Extract the [x, y] coordinate from the center of the cell holding the provided text.  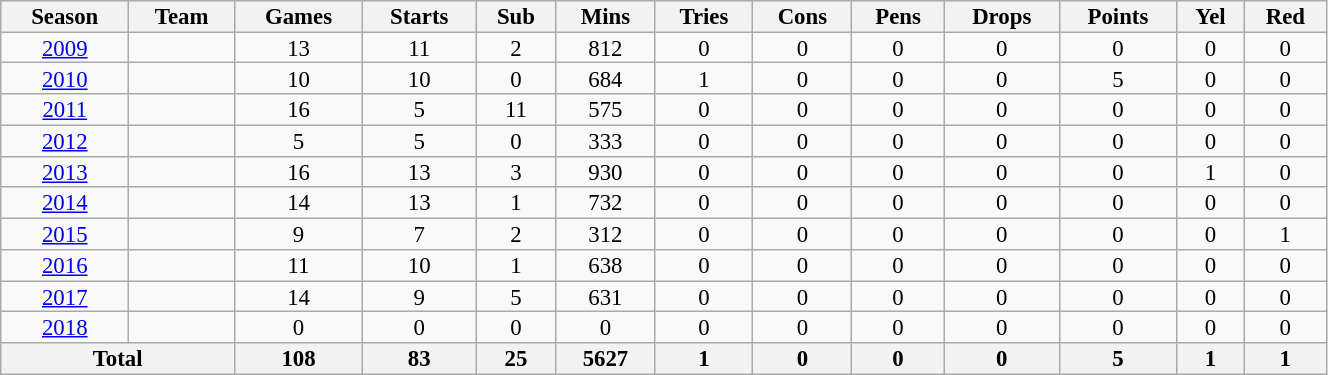
83 [420, 358]
Cons [802, 16]
684 [606, 78]
Sub [516, 16]
2017 [65, 296]
Total [118, 358]
Red [1285, 16]
2013 [65, 172]
2010 [65, 78]
Drops [1002, 16]
2015 [65, 234]
2009 [65, 48]
638 [606, 266]
732 [606, 204]
312 [606, 234]
5627 [606, 358]
Points [1118, 16]
2018 [65, 328]
Yel [1211, 16]
Mins [606, 16]
2014 [65, 204]
930 [606, 172]
2011 [65, 110]
Tries [704, 16]
3 [516, 172]
2016 [65, 266]
7 [420, 234]
631 [606, 296]
Team [182, 16]
25 [516, 358]
2012 [65, 140]
Starts [420, 16]
Games [299, 16]
333 [606, 140]
575 [606, 110]
Pens [898, 16]
108 [299, 358]
Season [65, 16]
812 [606, 48]
